Determine the [x, y] coordinate at the center of the cell enclosing the given text.  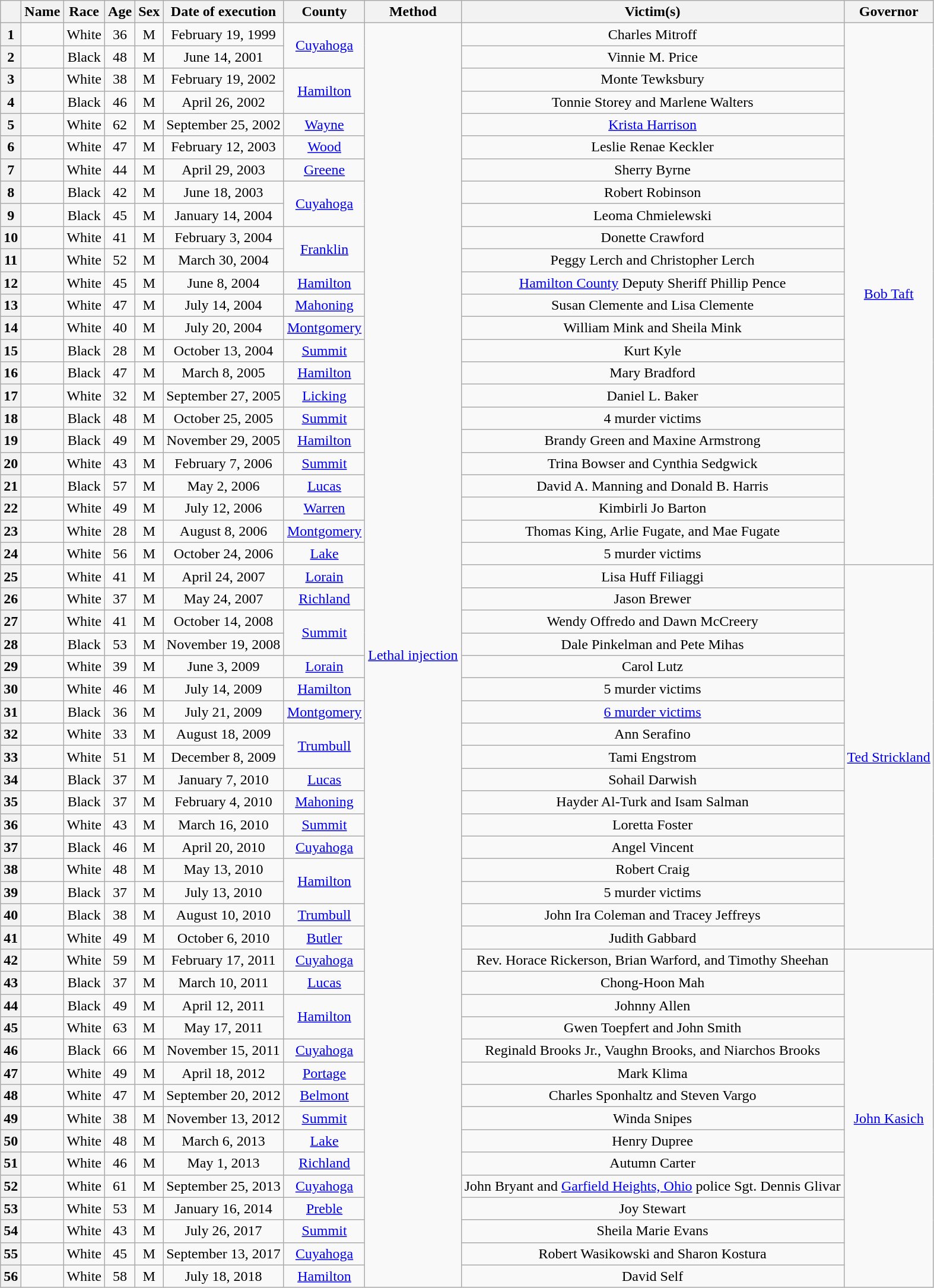
Jason Brewer [653, 599]
Wayne [324, 125]
Portage [324, 1073]
William Mink and Sheila Mink [653, 328]
Victim(s) [653, 12]
66 [120, 1051]
February 7, 2006 [224, 463]
October 6, 2010 [224, 937]
Dale Pinkelman and Pete Mihas [653, 644]
35 [11, 802]
March 16, 2010 [224, 825]
2 [11, 57]
February 4, 2010 [224, 802]
Franklin [324, 249]
June 3, 2009 [224, 667]
31 [11, 712]
November 29, 2005 [224, 441]
June 18, 2003 [224, 192]
Thomas King, Arlie Fugate, and Mae Fugate [653, 531]
April 12, 2011 [224, 1006]
July 20, 2004 [224, 328]
July 18, 2018 [224, 1276]
October 24, 2006 [224, 554]
July 13, 2010 [224, 892]
January 16, 2014 [224, 1209]
29 [11, 667]
June 8, 2004 [224, 283]
Charles Mitroff [653, 34]
Tami Engstrom [653, 757]
54 [11, 1231]
Lisa Huff Filiaggi [653, 576]
Krista Harrison [653, 125]
Leslie Renae Keckler [653, 147]
November 15, 2011 [224, 1051]
61 [120, 1186]
20 [11, 463]
July 14, 2009 [224, 689]
6 murder victims [653, 712]
58 [120, 1276]
Race [84, 12]
October 25, 2005 [224, 418]
September 25, 2002 [224, 125]
13 [11, 306]
Lethal injection [413, 656]
Greene [324, 170]
Robert Robinson [653, 192]
15 [11, 351]
Leoma Chmielewski [653, 215]
January 7, 2010 [224, 780]
19 [11, 441]
Hayder Al-Turk and Isam Salman [653, 802]
4 [11, 102]
Johnny Allen [653, 1006]
August 10, 2010 [224, 915]
62 [120, 125]
February 3, 2004 [224, 237]
March 10, 2011 [224, 982]
Robert Craig [653, 870]
Chong-Hoon Mah [653, 982]
February 12, 2003 [224, 147]
7 [11, 170]
Mary Bradford [653, 373]
May 17, 2011 [224, 1028]
26 [11, 599]
May 13, 2010 [224, 870]
23 [11, 531]
November 13, 2012 [224, 1118]
John Kasich [889, 1118]
11 [11, 260]
Ted Strickland [889, 757]
30 [11, 689]
Angel Vincent [653, 847]
Loretta Foster [653, 825]
Hamilton County Deputy Sheriff Phillip Pence [653, 283]
Method [413, 12]
September 25, 2013 [224, 1186]
April 24, 2007 [224, 576]
August 18, 2009 [224, 734]
Sex [150, 12]
4 murder victims [653, 418]
6 [11, 147]
34 [11, 780]
Robert Wasikowski and Sharon Kostura [653, 1254]
Vinnie M. Price [653, 57]
Henry Dupree [653, 1141]
April 26, 2002 [224, 102]
July 14, 2004 [224, 306]
25 [11, 576]
Carol Lutz [653, 667]
10 [11, 237]
Wendy Offredo and Dawn McCreery [653, 621]
14 [11, 328]
Bob Taft [889, 294]
County [324, 12]
59 [120, 960]
February 17, 2011 [224, 960]
Date of execution [224, 12]
John Ira Coleman and Tracey Jeffreys [653, 915]
Kimbirli Jo Barton [653, 508]
Joy Stewart [653, 1209]
Sherry Byrne [653, 170]
March 6, 2013 [224, 1141]
Tonnie Storey and Marlene Walters [653, 102]
18 [11, 418]
June 14, 2001 [224, 57]
21 [11, 486]
17 [11, 396]
John Bryant and Garfield Heights, Ohio police Sgt. Dennis Glivar [653, 1186]
1 [11, 34]
Name [43, 12]
Daniel L. Baker [653, 396]
Sohail Darwish [653, 780]
Ann Serafino [653, 734]
12 [11, 283]
Warren [324, 508]
April 29, 2003 [224, 170]
Brandy Green and Maxine Armstrong [653, 441]
Licking [324, 396]
David Self [653, 1276]
24 [11, 554]
Charles Sponhaltz and Steven Vargo [653, 1096]
Winda Snipes [653, 1118]
December 8, 2009 [224, 757]
September 20, 2012 [224, 1096]
July 12, 2006 [224, 508]
January 14, 2004 [224, 215]
April 18, 2012 [224, 1073]
Trina Bowser and Cynthia Sedgwick [653, 463]
May 24, 2007 [224, 599]
February 19, 2002 [224, 79]
August 8, 2006 [224, 531]
May 2, 2006 [224, 486]
Belmont [324, 1096]
April 20, 2010 [224, 847]
February 19, 1999 [224, 34]
Governor [889, 12]
Peggy Lerch and Christopher Lerch [653, 260]
5 [11, 125]
Donette Crawford [653, 237]
Monte Tewksbury [653, 79]
8 [11, 192]
Kurt Kyle [653, 351]
55 [11, 1254]
Sheila Marie Evans [653, 1231]
Autumn Carter [653, 1163]
October 14, 2008 [224, 621]
16 [11, 373]
27 [11, 621]
Judith Gabbard [653, 937]
Susan Clemente and Lisa Clemente [653, 306]
63 [120, 1028]
September 13, 2017 [224, 1254]
3 [11, 79]
Butler [324, 937]
Preble [324, 1209]
David A. Manning and Donald B. Harris [653, 486]
Gwen Toepfert and John Smith [653, 1028]
Wood [324, 147]
57 [120, 486]
Rev. Horace Rickerson, Brian Warford, and Timothy Sheehan [653, 960]
March 30, 2004 [224, 260]
March 8, 2005 [224, 373]
Age [120, 12]
May 1, 2013 [224, 1163]
50 [11, 1141]
September 27, 2005 [224, 396]
22 [11, 508]
November 19, 2008 [224, 644]
October 13, 2004 [224, 351]
9 [11, 215]
July 26, 2017 [224, 1231]
Mark Klima [653, 1073]
Reginald Brooks Jr., Vaughn Brooks, and Niarchos Brooks [653, 1051]
July 21, 2009 [224, 712]
